From the cell containing the given text, extract its center point as (X, Y) coordinate. 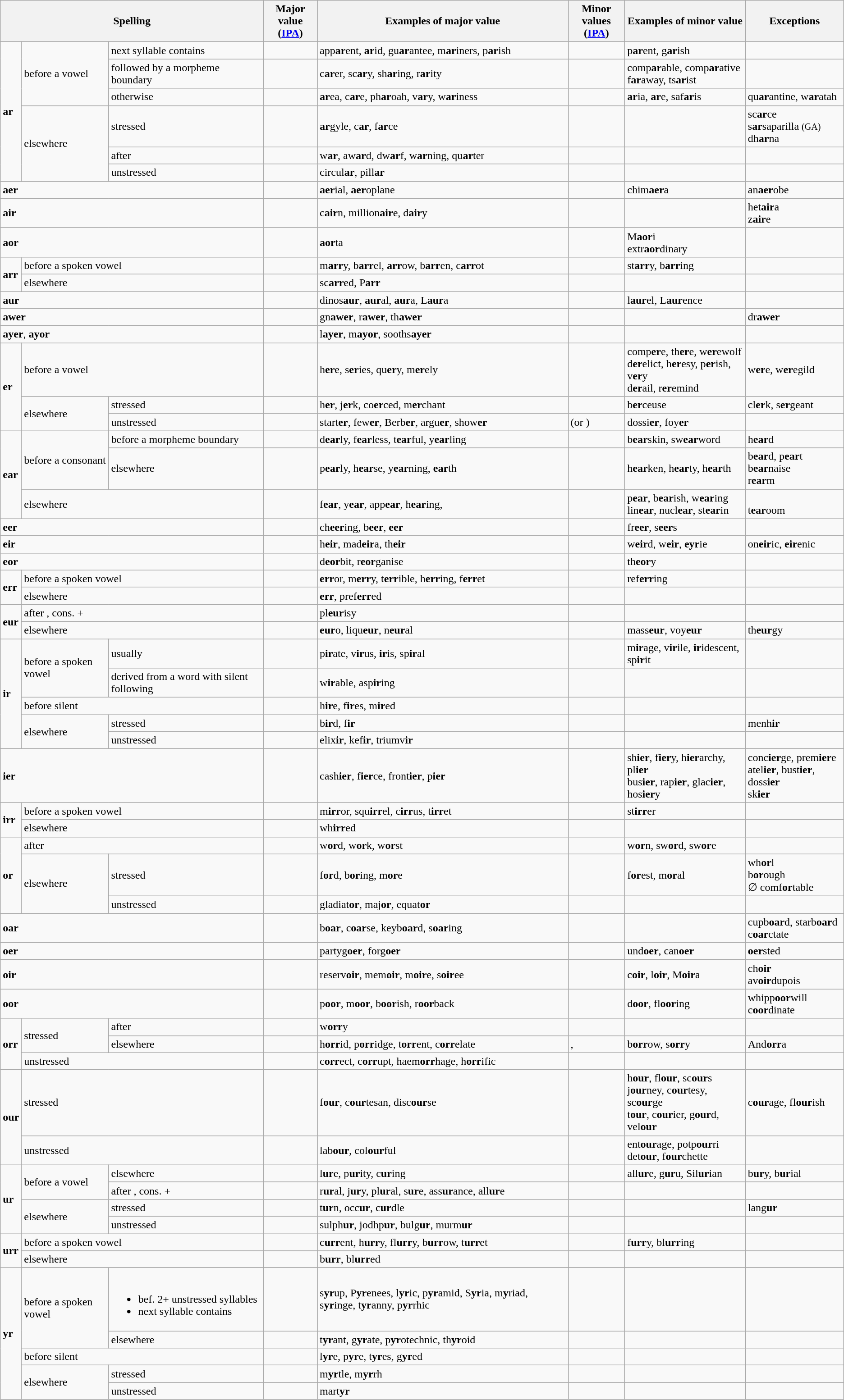
ar (11, 112)
Major value(IPA) (290, 21)
eir (132, 544)
war, award, dwarf, warning, quarter (443, 155)
theurgy (794, 630)
derived from a word with silent following (186, 683)
four, courtesan, discourse (443, 1103)
comparable, comparativefaraway, tsarist (685, 74)
ayer, ayor (132, 334)
starry, barring (685, 265)
hire, fires, mired (443, 706)
referring (685, 579)
otherwise (186, 97)
our (11, 1117)
partygoer, forgoer (443, 951)
aerial, aeroplane (443, 190)
scarce sarsaparilla (GA) dharna (794, 126)
anaerobe (794, 190)
tyrant, gyrate, pyrotechnic, thyroid (443, 1340)
apparent, arid, guarantee, mariners, parish (443, 50)
whippoorwill coordinate (794, 1004)
pearly, hearse, yearning, earth (443, 469)
cheering, beer, eer (443, 527)
cupboard, starboard coarctate (794, 928)
air (132, 213)
yr (11, 1334)
allure, guru, Silurian (685, 1173)
mirror, squirrel, cirrus, tirret (443, 811)
lure, purity, curing (443, 1173)
heard (794, 439)
aor (132, 242)
burr, blurred (443, 1259)
orr (11, 1044)
ur (11, 1199)
er (11, 387)
err, preferred (443, 596)
boar, coarse, keyboard, soaring (443, 928)
eur (11, 621)
eer (132, 527)
carer, scary, sharing, rarity (443, 74)
compere, there, werewolfderelict, heresy, perish, veryderail, reremind (685, 369)
irr (11, 820)
quarantine, waratah (794, 97)
correct, corrupt, haemorrhage, horrific (443, 1061)
mirage, virile, iridescent, spirit (685, 653)
oir (132, 974)
oersted (794, 951)
, (596, 1044)
or (11, 875)
here, series, query, merely (443, 369)
error, merry, terrible, herring, ferret (443, 579)
berceuse (685, 405)
oer (132, 951)
urr (11, 1251)
choir avoirdupois (794, 974)
turn, occur, curdle (443, 1208)
pleurisy (443, 613)
laurel, Laurence (685, 300)
argyle, car, farce (443, 126)
tearoom (794, 504)
drawer (794, 317)
err (11, 587)
word, work, worst (443, 845)
myrtle, myrrh (443, 1374)
Exceptions (794, 21)
scarred, Parr (443, 283)
gnawer, rawer, thawer (443, 317)
stirrer (685, 811)
oor (132, 1004)
hearken, hearty, hearth (685, 469)
rural, jury, plural, sure, assurance, allure (443, 1190)
parent, garish (685, 50)
entourage, potpourri detour, fourchette (685, 1150)
lyre, pyre, tyres, gyred (443, 1357)
freer, seers (685, 527)
arr (11, 274)
bury, burial (794, 1173)
horrid, porridge, torrent, correlate (443, 1044)
forest, moral (685, 875)
aorta (443, 242)
pirate, virus, iris, spiral (443, 653)
marry, barrel, arrow, barren, carrot (443, 265)
worry (443, 1027)
menhir (794, 723)
whorl borough∅ comfortable (794, 875)
ford, boring, more (443, 875)
oneiric, eirenic (794, 544)
masseur, voyeur (685, 630)
cashier, fierce, frontier, pier (443, 776)
current, hurry, flurry, burrow, turret (443, 1242)
gladiator, major, equator (443, 905)
weird, weir, eyrie (685, 544)
bearskin, swearword (685, 439)
aur (132, 300)
oar (132, 928)
worn, sword, swore (685, 845)
wirable, aspiring (443, 683)
Maoriextraordinary (685, 242)
fear, year, appear, hearing, (443, 504)
ir (11, 694)
undoer, canoer (685, 951)
hour, flour, scoursjourney, courtesy, scourgetour, courier, gourd, velour (685, 1103)
ear (11, 475)
area, care, pharoah, vary, wariness (443, 97)
furry, blurring (685, 1242)
cairn, millionaire, dairy (443, 213)
clerk, sergeant (794, 405)
starter, fewer, Berber, arguer, shower (443, 422)
Examples of minor value (685, 21)
(or ) (596, 422)
borrow, sorry (685, 1044)
labour, colourful (443, 1150)
poor, moor, boorish, roorback (443, 1004)
hetaira zaire (794, 213)
dossier, foyer (685, 422)
beard, peart bearnaise rearm (794, 469)
elixir, kefir, triumvir (443, 740)
before a morpheme boundary (186, 439)
Andorra (794, 1044)
coir, loir, Moira (685, 974)
layer, mayor, soothsayer (443, 334)
followed by a morpheme boundary (186, 74)
Examples of major value (443, 21)
circular, pillar (443, 173)
concierge, premiere atelier, bustier, dossier skier (794, 776)
syrup, Pyrenees, lyric, pyramid, Syria, myriad, syringe, tyranny, pyrrhic (443, 1300)
before a consonant (65, 460)
chimaera (685, 190)
door, flooring (685, 1004)
bird, fir (443, 723)
her, jerk, coerced, merchant (443, 405)
aer (132, 190)
dinosaur, aural, aura, Laura (443, 300)
ier (132, 776)
Spelling (132, 21)
bef. 2+ unstressed syllablesnext syllable contains (186, 1300)
aria, are, safaris (685, 97)
euro, liqueur, neural (443, 630)
martyr (443, 1391)
awer (132, 317)
eor (132, 561)
deorbit, reorganise (443, 561)
pear, bearish, wearing linear, nuclear, stearin (685, 504)
shier, fiery, hierarchy, plierbusier, rapier, glacier, hosiery (685, 776)
Minor values(IPA) (596, 21)
next syllable contains (186, 50)
dearly, fearless, tearful, yearling (443, 439)
heir, madeira, their (443, 544)
were, weregild (794, 369)
langur (794, 1208)
usually (186, 653)
courage, flourish (794, 1103)
reservoir, memoir, moire, soiree (443, 974)
sulphur, jodhpur, bulgur, murmur (443, 1225)
whirred (443, 828)
theory (685, 561)
